Search for the cell housing the specified text and yield its [X, Y] center coordinate. 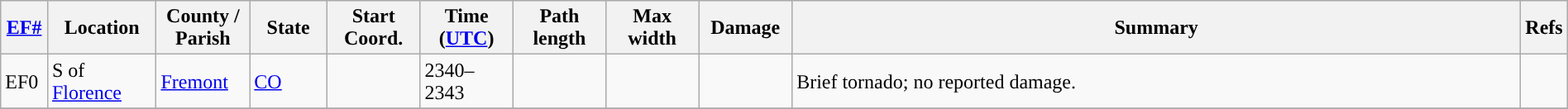
S of Florence [102, 81]
EF0 [25, 81]
2340–2343 [466, 81]
Path length [559, 28]
Summary [1156, 28]
State [289, 28]
Fremont [203, 81]
CO [289, 81]
EF# [25, 28]
Refs [1545, 28]
Time (UTC) [466, 28]
County / Parish [203, 28]
Brief tornado; no reported damage. [1156, 81]
Start Coord. [374, 28]
Max width [653, 28]
Location [102, 28]
Damage [746, 28]
